Find where the given text appears and provide that cell's center as [x, y] coordinate. 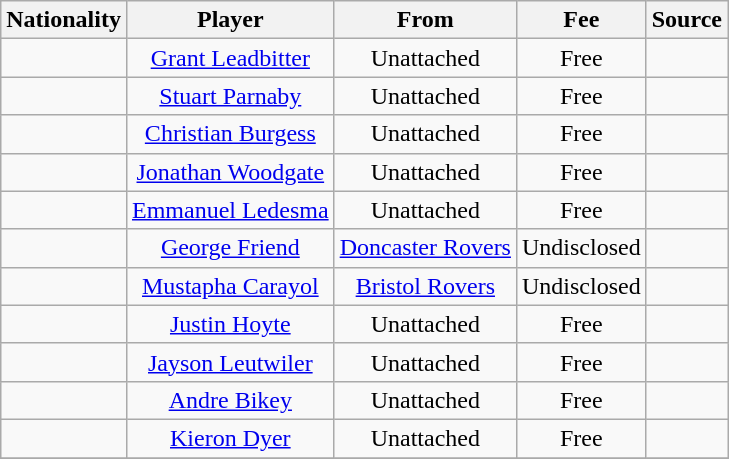
Christian Burgess [230, 134]
From [425, 20]
Source [686, 20]
Justin Hoyte [230, 324]
Player [230, 20]
George Friend [230, 248]
Emmanuel Ledesma [230, 210]
Doncaster Rovers [425, 248]
Bristol Rovers [425, 286]
Jonathan Woodgate [230, 172]
Kieron Dyer [230, 438]
Nationality [64, 20]
Stuart Parnaby [230, 96]
Fee [581, 20]
Mustapha Carayol [230, 286]
Andre Bikey [230, 400]
Jayson Leutwiler [230, 362]
Grant Leadbitter [230, 58]
